Extract the [X, Y] coordinate from the center of the cell holding the provided text.  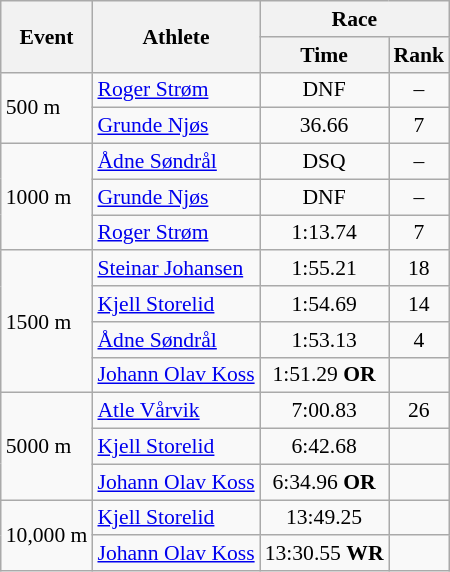
1:53.13 [324, 340]
6:42.68 [324, 447]
6:34.96 OR [324, 482]
Rank [420, 55]
Athlete [176, 36]
13:49.25 [324, 518]
7:00.83 [324, 411]
1:54.69 [324, 304]
1000 m [47, 198]
10,000 m [47, 536]
Event [47, 36]
DSQ [324, 162]
Time [324, 55]
1:13.74 [324, 233]
36.66 [324, 126]
14 [420, 304]
26 [420, 411]
1500 m [47, 322]
1:51.29 OR [324, 375]
Race [354, 19]
18 [420, 269]
13:30.55 WR [324, 554]
5000 m [47, 446]
1:55.21 [324, 269]
Atle Vårvik [176, 411]
500 m [47, 108]
4 [420, 340]
Steinar Johansen [176, 269]
